Determine the (x, y) coordinate at the center of the cell enclosing the given text.  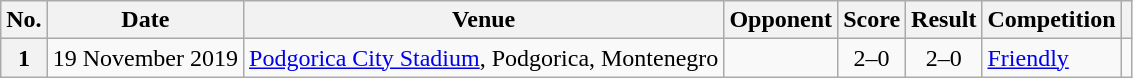
19 November 2019 (145, 58)
Venue (484, 20)
1 (24, 58)
Score (872, 20)
Opponent (781, 20)
Result (944, 20)
Friendly (1052, 58)
Date (145, 20)
Competition (1052, 20)
Podgorica City Stadium, Podgorica, Montenegro (484, 58)
No. (24, 20)
